Identify which cell holds the provided text, then report its (X, Y) central coordinate. 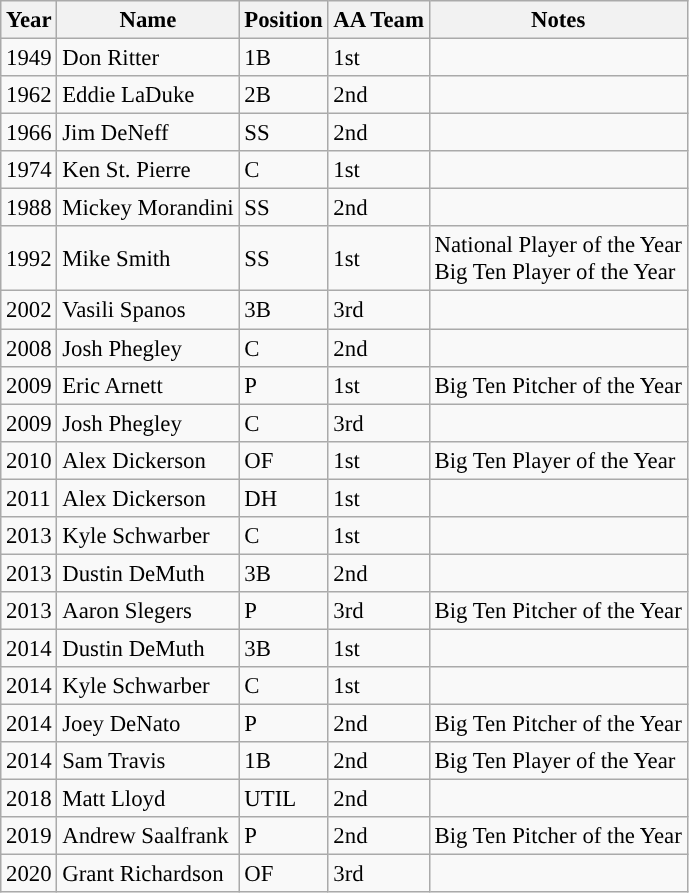
Sam Travis (148, 761)
2019 (29, 836)
Vasili Spanos (148, 310)
1988 (29, 208)
Matt Lloyd (148, 799)
2008 (29, 348)
2010 (29, 460)
Ken St. Pierre (148, 170)
2002 (29, 310)
Year (29, 20)
2011 (29, 498)
1992 (29, 258)
Joey DeNato (148, 724)
2B (284, 95)
Position (284, 20)
1974 (29, 170)
Name (148, 20)
AA Team (378, 20)
Eddie LaDuke (148, 95)
Grant Richardson (148, 874)
1949 (29, 58)
Andrew Saalfrank (148, 836)
DH (284, 498)
1966 (29, 133)
Don Ritter (148, 58)
Mike Smith (148, 258)
Eric Arnett (148, 385)
2020 (29, 874)
Mickey Morandini (148, 208)
Notes (558, 20)
UTIL (284, 799)
National Player of the YearBig Ten Player of the Year (558, 258)
1962 (29, 95)
Aaron Slegers (148, 611)
2018 (29, 799)
Jim DeNeff (148, 133)
